From the cell containing the given text, extract its center point as (x, y) coordinate. 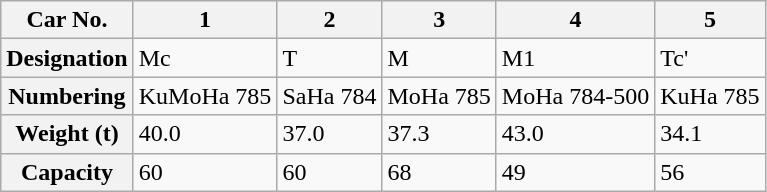
MoHa 784-500 (575, 96)
56 (710, 172)
43.0 (575, 134)
M (439, 58)
M1 (575, 58)
40.0 (205, 134)
34.1 (710, 134)
SaHa 784 (330, 96)
3 (439, 20)
Mc (205, 58)
Numbering (67, 96)
5 (710, 20)
Designation (67, 58)
68 (439, 172)
2 (330, 20)
Weight (t) (67, 134)
Car No. (67, 20)
KuMoHa 785 (205, 96)
4 (575, 20)
Capacity (67, 172)
37.0 (330, 134)
37.3 (439, 134)
1 (205, 20)
MoHa 785 (439, 96)
49 (575, 172)
KuHa 785 (710, 96)
T (330, 58)
Tc' (710, 58)
